Find where the given text appears and provide that cell's center as [x, y] coordinate. 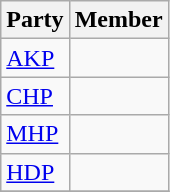
CHP [35, 96]
HDP [35, 172]
AKP [35, 58]
Party [35, 20]
MHP [35, 134]
Member [118, 20]
